Find where the given text appears and provide that cell's center as [X, Y] coordinate. 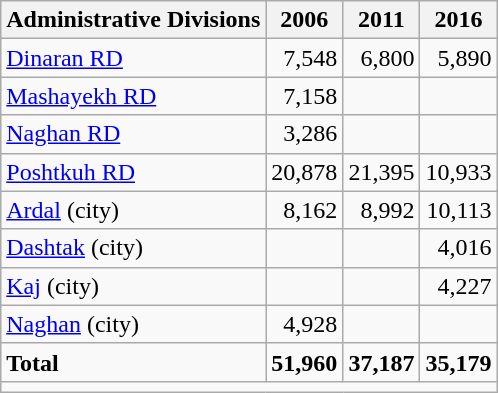
37,187 [382, 362]
Naghan RD [134, 134]
35,179 [458, 362]
Kaj (city) [134, 286]
10,933 [458, 172]
2011 [382, 20]
51,960 [304, 362]
7,158 [304, 96]
Dinaran RD [134, 58]
21,395 [382, 172]
8,162 [304, 210]
3,286 [304, 134]
Naghan (city) [134, 324]
4,928 [304, 324]
7,548 [304, 58]
2016 [458, 20]
4,227 [458, 286]
8,992 [382, 210]
Poshtkuh RD [134, 172]
Dashtak (city) [134, 248]
Total [134, 362]
5,890 [458, 58]
20,878 [304, 172]
4,016 [458, 248]
Mashayekh RD [134, 96]
2006 [304, 20]
6,800 [382, 58]
Administrative Divisions [134, 20]
Ardal (city) [134, 210]
10,113 [458, 210]
